Identify which cell holds the provided text, then report its [x, y] central coordinate. 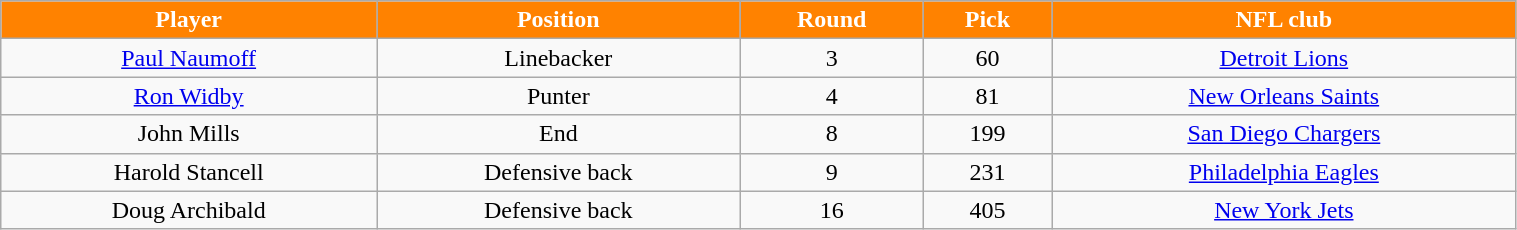
John Mills [189, 134]
16 [832, 210]
Harold Stancell [189, 172]
Ron Widby [189, 96]
Position [559, 20]
60 [987, 58]
4 [832, 96]
3 [832, 58]
231 [987, 172]
Philadelphia Eagles [1284, 172]
81 [987, 96]
8 [832, 134]
9 [832, 172]
Player [189, 20]
End [559, 134]
199 [987, 134]
New Orleans Saints [1284, 96]
Pick [987, 20]
San Diego Chargers [1284, 134]
Linebacker [559, 58]
New York Jets [1284, 210]
Doug Archibald [189, 210]
Paul Naumoff [189, 58]
Detroit Lions [1284, 58]
405 [987, 210]
Punter [559, 96]
Round [832, 20]
NFL club [1284, 20]
